Pinpoint the cell where the given text exists, returning its (X, Y) midpoint coordinate. 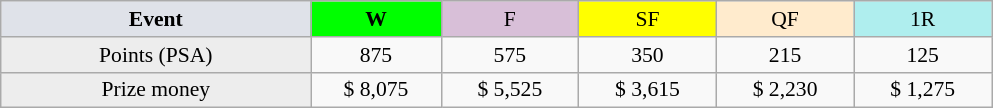
350 (648, 55)
215 (785, 55)
Points (PSA) (156, 55)
Prize money (156, 90)
F (510, 19)
575 (510, 55)
$ 5,525 (510, 90)
$ 2,230 (785, 90)
W (376, 19)
QF (785, 19)
125 (923, 55)
875 (376, 55)
$ 1,275 (923, 90)
$ 8,075 (376, 90)
Event (156, 19)
SF (648, 19)
$ 3,615 (648, 90)
1R (923, 19)
